Pinpoint the cell where the given text exists, returning its [x, y] midpoint coordinate. 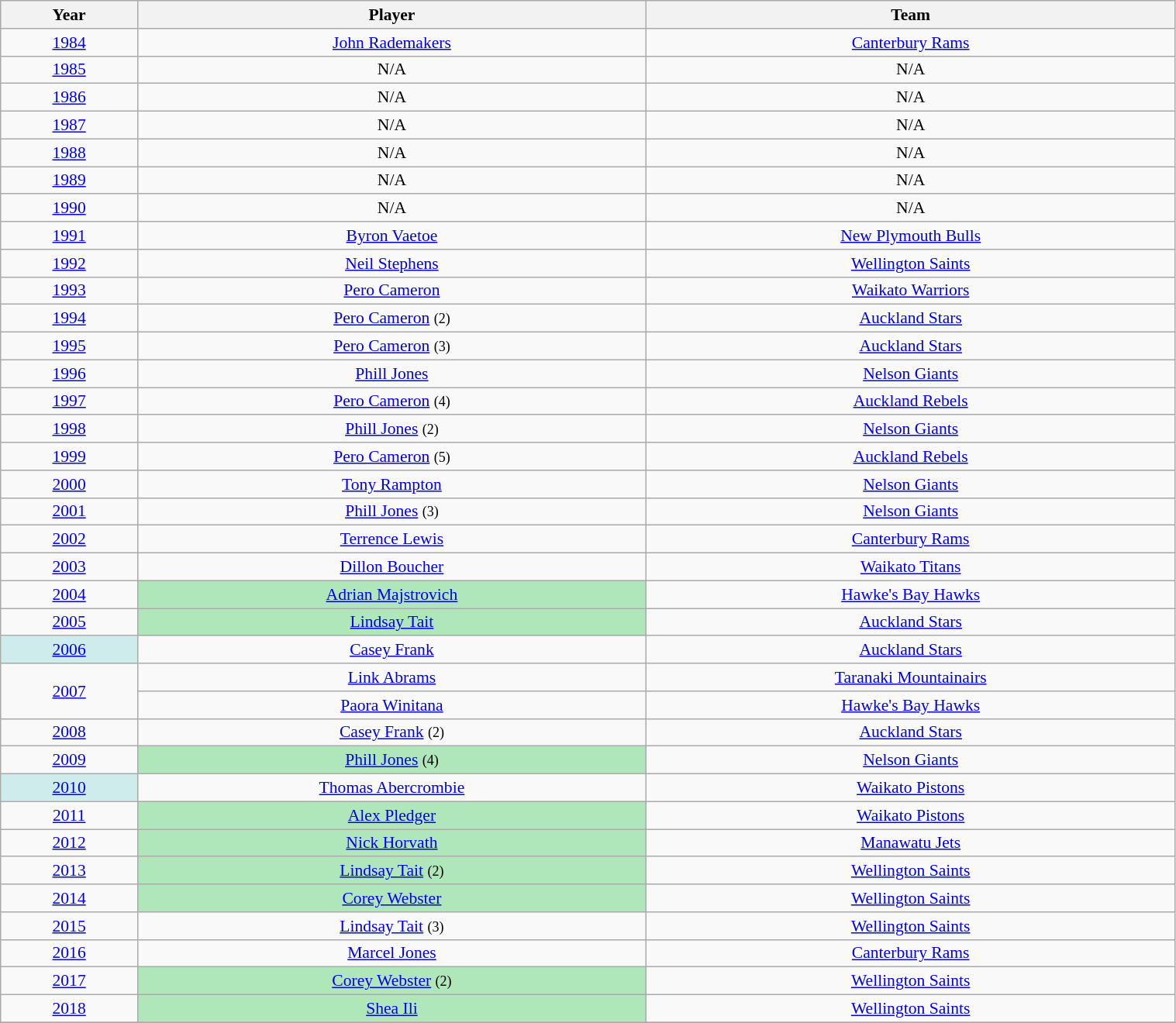
Team [910, 15]
Casey Frank [391, 650]
2005 [70, 622]
Pero Cameron (4) [391, 401]
1986 [70, 98]
Manawatu Jets [910, 843]
1991 [70, 236]
1992 [70, 263]
1984 [70, 43]
Player [391, 15]
1989 [70, 181]
1999 [70, 456]
2016 [70, 953]
Paora Winitana [391, 705]
1995 [70, 346]
2010 [70, 788]
Terrence Lewis [391, 539]
Pero Cameron (5) [391, 456]
Corey Webster [391, 898]
Lindsay Tait (3) [391, 926]
2013 [70, 871]
Phill Jones [391, 374]
2015 [70, 926]
2001 [70, 511]
1987 [70, 126]
1996 [70, 374]
1994 [70, 319]
Shea Ili [391, 1009]
Lindsay Tait (2) [391, 871]
Pero Cameron [391, 291]
2008 [70, 732]
Adrian Majstrovich [391, 594]
2009 [70, 760]
Waikato Warriors [910, 291]
Pero Cameron (2) [391, 319]
John Rademakers [391, 43]
2012 [70, 843]
Thomas Abercrombie [391, 788]
Marcel Jones [391, 953]
2007 [70, 691]
Dillon Boucher [391, 567]
Byron Vaetoe [391, 236]
New Plymouth Bulls [910, 236]
2004 [70, 594]
2003 [70, 567]
Waikato Titans [910, 567]
Taranaki Mountainairs [910, 677]
1998 [70, 429]
Tony Rampton [391, 484]
2011 [70, 815]
Pero Cameron (3) [391, 346]
Year [70, 15]
1997 [70, 401]
2000 [70, 484]
1990 [70, 208]
1988 [70, 153]
Phill Jones (2) [391, 429]
2014 [70, 898]
Phill Jones (4) [391, 760]
Corey Webster (2) [391, 981]
2006 [70, 650]
2017 [70, 981]
Link Abrams [391, 677]
Phill Jones (3) [391, 511]
2018 [70, 1009]
Nick Horvath [391, 843]
1993 [70, 291]
Casey Frank (2) [391, 732]
Alex Pledger [391, 815]
Neil Stephens [391, 263]
2002 [70, 539]
1985 [70, 70]
Lindsay Tait [391, 622]
